Determine the (X, Y) coordinate at the center of the cell enclosing the given text.  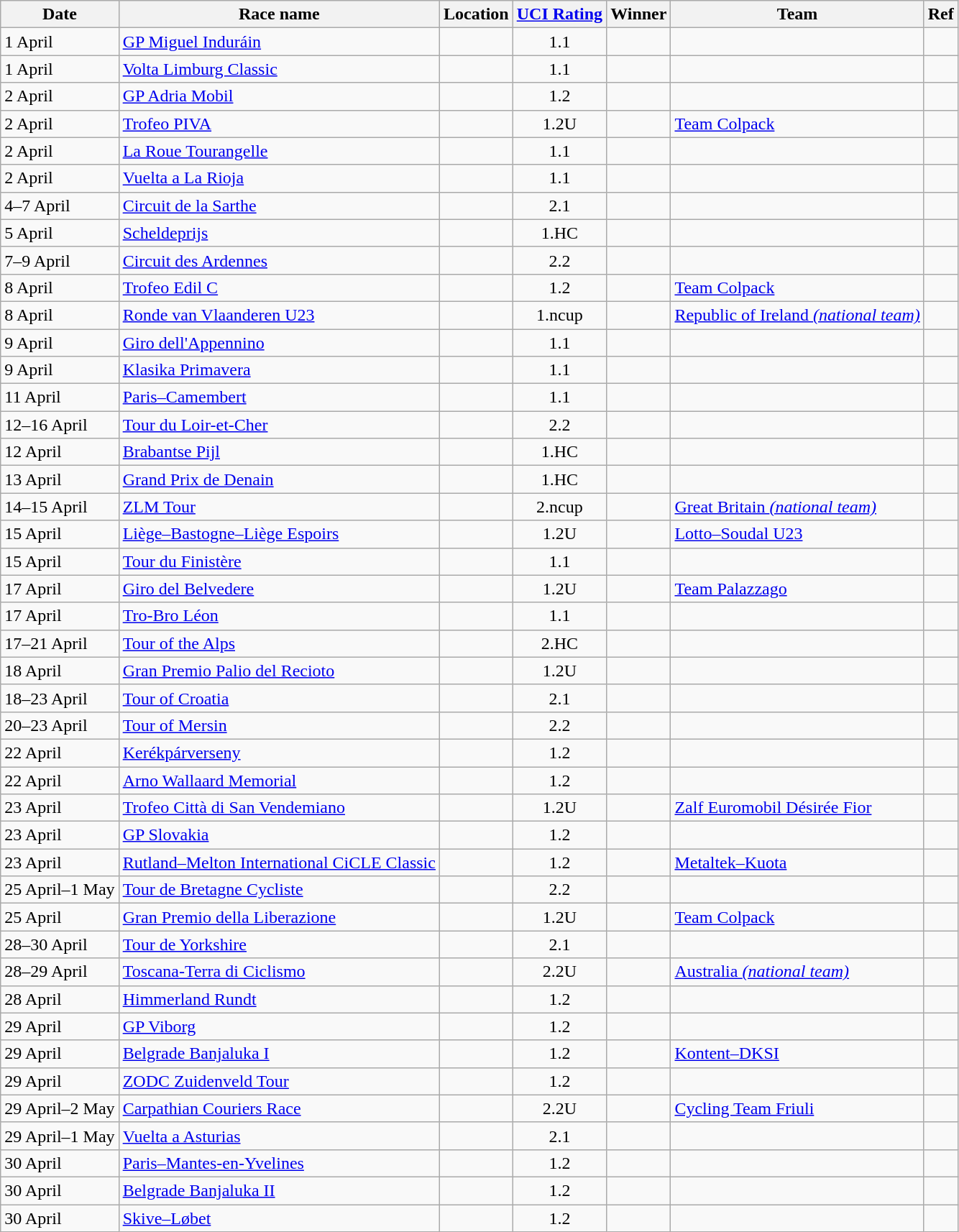
Zalf Euromobil Désirée Fior (797, 808)
Trofeo Edil C (279, 288)
28–29 April (60, 972)
Grand Prix de Denain (279, 479)
Rutland–Melton International CiCLE Classic (279, 863)
Location (476, 14)
Gran Premio Palio del Recioto (279, 671)
4–7 April (60, 206)
Arno Wallaard Memorial (279, 780)
Date (60, 14)
Ronde van Vlaanderen U23 (279, 315)
28–30 April (60, 944)
Great Britain (national team) (797, 507)
Carpathian Couriers Race (279, 1108)
12 April (60, 452)
14–15 April (60, 507)
Tour de Bretagne Cycliste (279, 890)
GP Viborg (279, 1026)
Toscana-Terra di Ciclismo (279, 972)
Winner (638, 14)
13 April (60, 479)
Tour of Croatia (279, 698)
2.ncup (559, 507)
25 April–1 May (60, 890)
1.ncup (559, 315)
Team (797, 14)
5 April (60, 233)
Brabantse Pijl (279, 452)
GP Adria Mobil (279, 96)
28 April (60, 999)
Tour of the Alps (279, 643)
Circuit des Ardennes (279, 260)
ZLM Tour (279, 507)
UCI Rating (559, 14)
20–23 April (60, 725)
GP Miguel Induráin (279, 42)
Tour du Loir-et-Cher (279, 425)
La Roue Tourangelle (279, 151)
Race name (279, 14)
Belgrade Banjaluka II (279, 1190)
Lotto–Soudal U23 (797, 534)
12–16 April (60, 425)
Scheldeprijs (279, 233)
Paris–Mantes-en-Yvelines (279, 1163)
Vuelta a Asturias (279, 1136)
Belgrade Banjaluka I (279, 1054)
Trofeo PIVA (279, 124)
17–21 April (60, 643)
Kontent–DKSI (797, 1054)
29 April–2 May (60, 1108)
Team Palazzago (797, 589)
Vuelta a La Rioja (279, 178)
Circuit de la Sarthe (279, 206)
25 April (60, 917)
Kerékpárverseny (279, 753)
Tour de Yorkshire (279, 944)
Republic of Ireland (national team) (797, 315)
Volta Limburg Classic (279, 69)
Klasika Primavera (279, 370)
Tro-Bro Léon (279, 616)
11 April (60, 397)
18–23 April (60, 698)
Himmerland Rundt (279, 999)
Paris–Camembert (279, 397)
Ref (940, 14)
ZODC Zuidenveld Tour (279, 1081)
Giro dell'Appennino (279, 343)
Tour of Mersin (279, 725)
Australia (national team) (797, 972)
Trofeo Città di San Vendemiano (279, 808)
Cycling Team Friuli (797, 1108)
29 April–1 May (60, 1136)
Skive–Løbet (279, 1218)
Gran Premio della Liberazione (279, 917)
Giro del Belvedere (279, 589)
GP Slovakia (279, 835)
7–9 April (60, 260)
2.HC (559, 643)
18 April (60, 671)
Metaltek–Kuota (797, 863)
Liège–Bastogne–Liège Espoirs (279, 534)
Tour du Finistère (279, 561)
